Provide the (X, Y) coordinate of the cell's center where the given text is located.  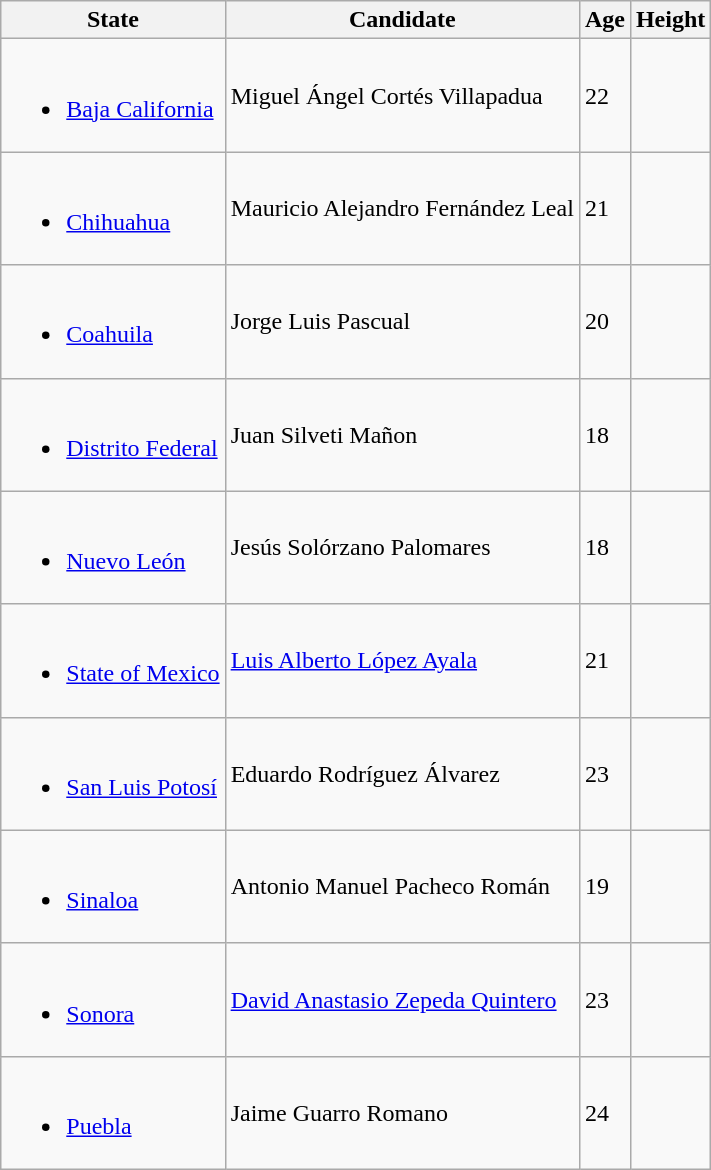
Candidate (402, 20)
22 (604, 96)
19 (604, 886)
Puebla (113, 1112)
20 (604, 322)
Height (670, 20)
Distrito Federal (113, 434)
Juan Silveti Mañon (402, 434)
Antonio Manuel Pacheco Román (402, 886)
24 (604, 1112)
State (113, 20)
Jorge Luis Pascual (402, 322)
Nuevo León (113, 548)
State of Mexico (113, 660)
Chihuahua (113, 208)
Mauricio Alejandro Fernández Leal (402, 208)
Luis Alberto López Ayala (402, 660)
Baja California (113, 96)
David Anastasio Zepeda Quintero (402, 1000)
Eduardo Rodríguez Álvarez (402, 774)
Miguel Ángel Cortés Villapadua (402, 96)
Sonora (113, 1000)
Coahuila (113, 322)
San Luis Potosí (113, 774)
Age (604, 20)
Jesús Solórzano Palomares (402, 548)
Sinaloa (113, 886)
Jaime Guarro Romano (402, 1112)
